Capture the cell that displays the provided text and extract its [x, y] central coordinate. 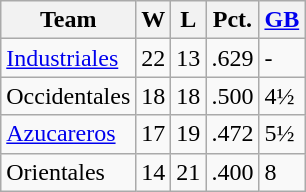
21 [188, 172]
13 [188, 58]
Team [68, 20]
GB [282, 20]
4½ [282, 96]
- [282, 58]
22 [154, 58]
.400 [232, 172]
L [188, 20]
Pct. [232, 20]
Azucareros [68, 134]
.472 [232, 134]
14 [154, 172]
Orientales [68, 172]
.500 [232, 96]
5½ [282, 134]
8 [282, 172]
Occidentales [68, 96]
W [154, 20]
.629 [232, 58]
17 [154, 134]
19 [188, 134]
Industriales [68, 58]
